Output the (X, Y) coordinate of the center of the cell containing the given text.  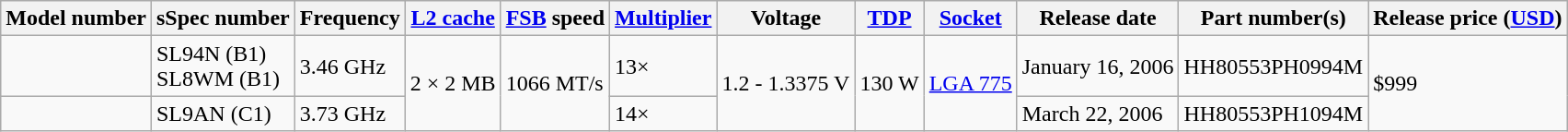
Multiplier (663, 18)
$999 (1468, 83)
January 16, 2006 (1098, 66)
SL94N (B1)SL8WM (B1) (223, 66)
Frequency (350, 18)
HH80553PH1094M (1274, 114)
HH80553PH0994M (1274, 66)
FSB speed (555, 18)
1066 MT/s (555, 83)
Model number (76, 18)
14× (663, 114)
TDP (889, 18)
13× (663, 66)
sSpec number (223, 18)
March 22, 2006 (1098, 114)
LGA 775 (970, 83)
L2 cache (453, 18)
130 W (889, 83)
Voltage (786, 18)
Release price (USD) (1468, 18)
Part number(s) (1274, 18)
2 × 2 MB (453, 83)
Socket (970, 18)
Release date (1098, 18)
3.46 GHz (350, 66)
1.2 - 1.3375 V (786, 83)
SL9AN (C1) (223, 114)
3.73 GHz (350, 114)
